Output the (x, y) coordinate of the center of the cell containing the given text.  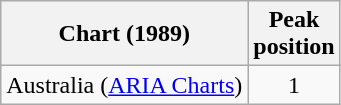
1 (294, 85)
Peakposition (294, 34)
Australia (ARIA Charts) (124, 85)
Chart (1989) (124, 34)
